Locate the cell with the specified text and output its (x, y) center coordinate. 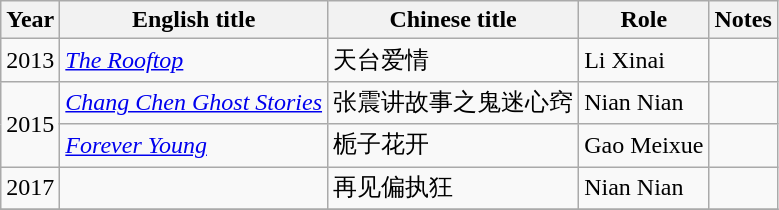
Chinese title (454, 20)
English title (194, 20)
栀子花开 (454, 146)
The Rooftop (194, 60)
2013 (30, 60)
再见偏执狂 (454, 188)
Forever Young (194, 146)
2017 (30, 188)
张震讲故事之鬼迷心窍 (454, 102)
Notes (743, 20)
Year (30, 20)
Gao Meixue (644, 146)
Role (644, 20)
天台爱情 (454, 60)
2015 (30, 124)
Chang Chen Ghost Stories (194, 102)
Li Xinai (644, 60)
